Capture the cell that displays the provided text and extract its (x, y) central coordinate. 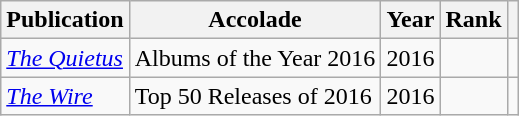
Rank (474, 20)
Year (410, 20)
The Quietus (65, 58)
Top 50 Releases of 2016 (255, 96)
Publication (65, 20)
The Wire (65, 96)
Albums of the Year 2016 (255, 58)
Accolade (255, 20)
